From the cell containing the given text, extract its center point as (x, y) coordinate. 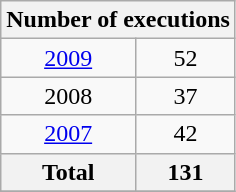
131 (186, 172)
37 (186, 96)
2009 (68, 58)
2008 (68, 96)
Total (68, 172)
42 (186, 134)
Number of executions (118, 20)
2007 (68, 134)
52 (186, 58)
